Output the (X, Y) coordinate of the center of the cell containing the given text.  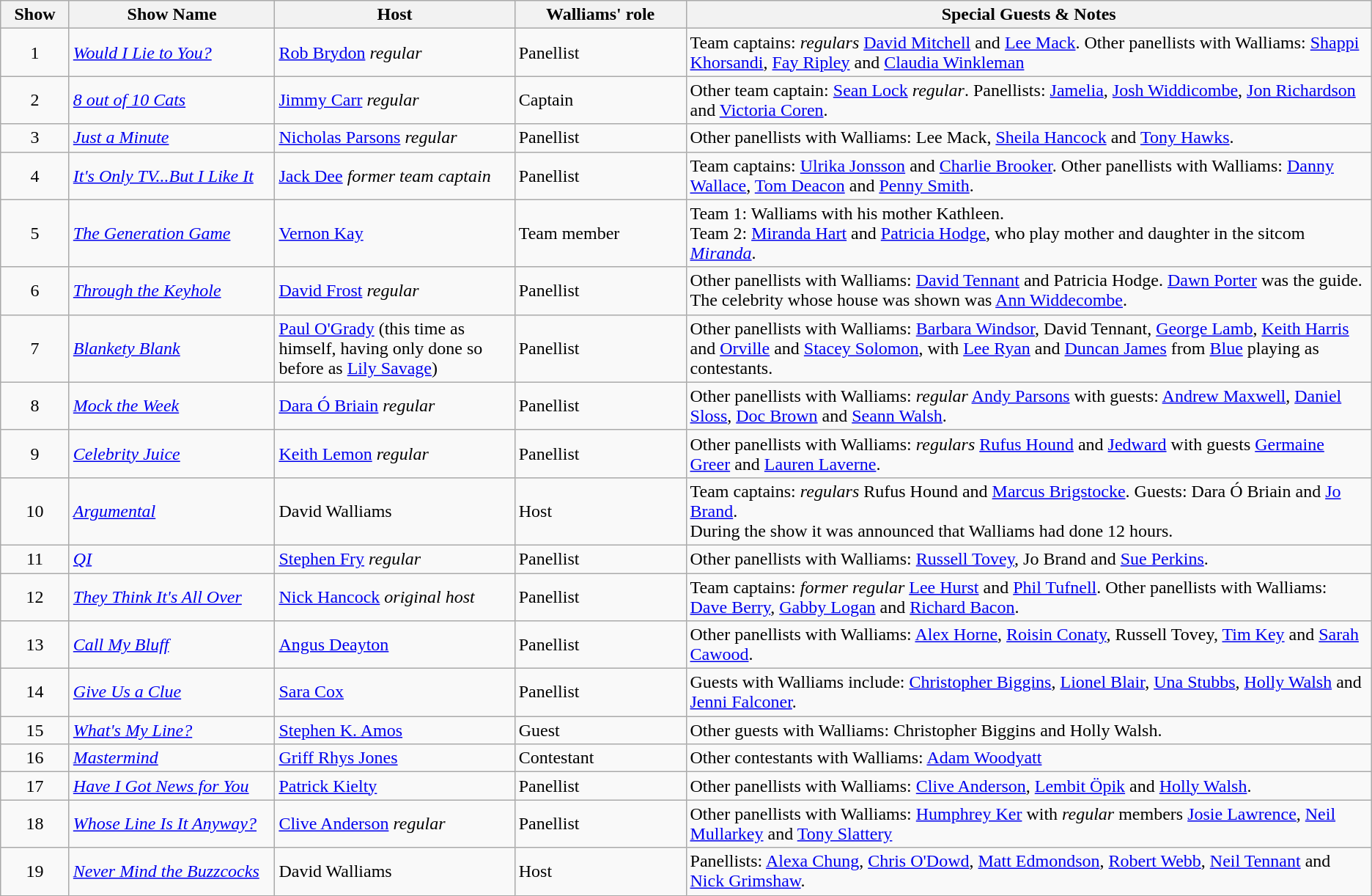
QI (171, 559)
Captain (600, 100)
Patrick Kielty (394, 786)
7 (35, 348)
Argumental (171, 511)
8 out of 10 Cats (171, 100)
Other guests with Walliams: Christopher Biggins and Holly Walsh. (1029, 730)
2 (35, 100)
18 (35, 824)
14 (35, 692)
Have I Got News for You (171, 786)
Other panellists with Walliams: Humphrey Ker with regular members Josie Lawrence, Neil Mullarkey and Tony Slattery (1029, 824)
Other team captain: Sean Lock regular. Panellists: Jamelia, Josh Widdicombe, Jon Richardson and Victoria Coren. (1029, 100)
Team member (600, 233)
Nicholas Parsons regular (394, 138)
Stephen K. Amos (394, 730)
5 (35, 233)
Angus Deayton (394, 645)
Paul O'Grady (this time as himself, having only done so before as Lily Savage) (394, 348)
9 (35, 453)
11 (35, 559)
Mastermind (171, 758)
David Frost regular (394, 290)
Other panellists with Walliams: regular Andy Parsons with guests: Andrew Maxwell, Daniel Sloss, Doc Brown and Seann Walsh. (1029, 406)
13 (35, 645)
Other panellists with Walliams: Clive Anderson, Lembit Öpik and Holly Walsh. (1029, 786)
19 (35, 871)
Other contestants with Walliams: Adam Woodyatt (1029, 758)
It's Only TV...But I Like It (171, 176)
Other panellists with Walliams: Alex Horne, Roisin Conaty, Russell Tovey, Tim Key and Sarah Cawood. (1029, 645)
Give Us a Clue (171, 692)
Walliams' role (600, 15)
Guest (600, 730)
Through the Keyhole (171, 290)
Team captains: former regular Lee Hurst and Phil Tufnell. Other panellists with Walliams: Dave Berry, Gabby Logan and Richard Bacon. (1029, 597)
15 (35, 730)
Team captains: Ulrika Jonsson and Charlie Brooker. Other panellists with Walliams: Danny Wallace, Tom Deacon and Penny Smith. (1029, 176)
Rob Brydon regular (394, 53)
3 (35, 138)
Team 1: Walliams with his mother Kathleen.Team 2: Miranda Hart and Patricia Hodge, who play mother and daughter in the sitcom Miranda. (1029, 233)
Jack Dee former team captain (394, 176)
16 (35, 758)
Panellists: Alexa Chung, Chris O'Dowd, Matt Edmondson, Robert Webb, Neil Tennant and Nick Grimshaw. (1029, 871)
Dara Ó Briain regular (394, 406)
4 (35, 176)
Mock the Week (171, 406)
Other panellists with Walliams: Lee Mack, Sheila Hancock and Tony Hawks. (1029, 138)
Just a Minute (171, 138)
The Generation Game (171, 233)
Blankety Blank (171, 348)
Special Guests & Notes (1029, 15)
Jimmy Carr regular (394, 100)
Clive Anderson regular (394, 824)
Show Name (171, 15)
Team captains: regulars David Mitchell and Lee Mack. Other panellists with Walliams: Shappi Khorsandi, Fay Ripley and Claudia Winkleman (1029, 53)
1 (35, 53)
Other panellists with Walliams: Russell Tovey, Jo Brand and Sue Perkins. (1029, 559)
12 (35, 597)
17 (35, 786)
Guests with Walliams include: Christopher Biggins, Lionel Blair, Una Stubbs, Holly Walsh and Jenni Falconer. (1029, 692)
Would I Lie to You? (171, 53)
They Think It's All Over (171, 597)
Vernon Kay (394, 233)
What's My Line? (171, 730)
Contestant (600, 758)
Never Mind the Buzzcocks (171, 871)
8 (35, 406)
10 (35, 511)
Nick Hancock original host (394, 597)
Other panellists with Walliams: regulars Rufus Hound and Jedward with guests Germaine Greer and Lauren Laverne. (1029, 453)
Stephen Fry regular (394, 559)
Call My Bluff (171, 645)
Celebrity Juice (171, 453)
Keith Lemon regular (394, 453)
Whose Line Is It Anyway? (171, 824)
6 (35, 290)
Show (35, 15)
Griff Rhys Jones (394, 758)
Other panellists with Walliams: David Tennant and Patricia Hodge. Dawn Porter was the guide. The celebrity whose house was shown was Ann Widdecombe. (1029, 290)
Sara Cox (394, 692)
